Output the [x, y] coordinate of the center of the cell containing the given text.  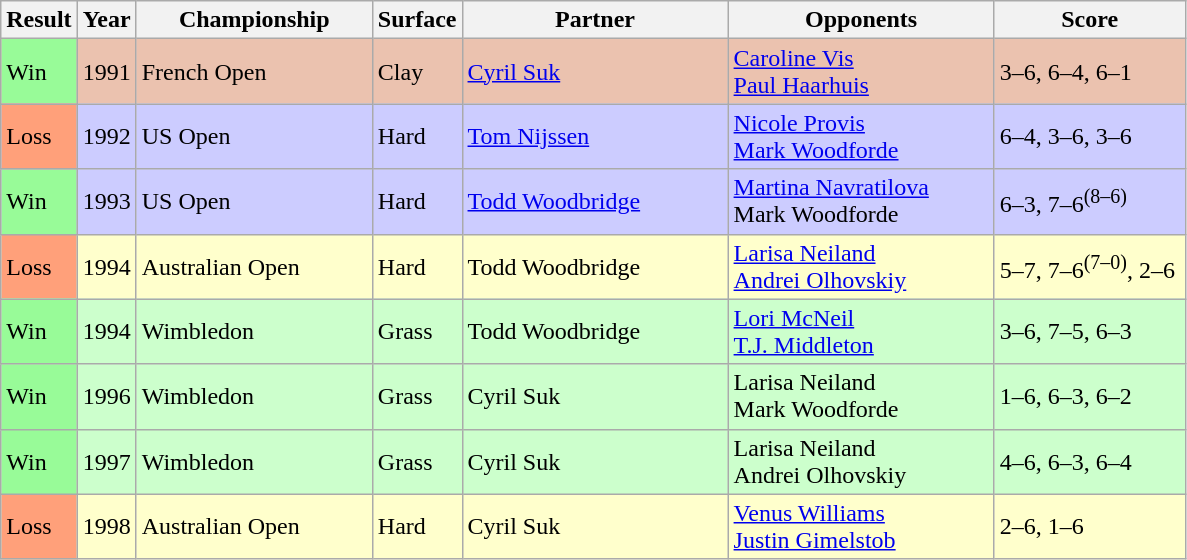
Score [1090, 20]
Martina Navratilova Mark Woodforde [861, 202]
4–6, 6–3, 6–4 [1090, 462]
Lori McNeil T.J. Middleton [861, 332]
1997 [106, 462]
5–7, 7–6(7–0), 2–6 [1090, 266]
Partner [595, 20]
French Open [254, 72]
6–3, 7–6(8–6) [1090, 202]
Larisa Neiland Mark Woodforde [861, 396]
Tom Nijssen [595, 136]
6–4, 3–6, 3–6 [1090, 136]
Clay [417, 72]
Opponents [861, 20]
1993 [106, 202]
Venus Williams Justin Gimelstob [861, 526]
1996 [106, 396]
1998 [106, 526]
1991 [106, 72]
1–6, 6–3, 6–2 [1090, 396]
Nicole Provis Mark Woodforde [861, 136]
Surface [417, 20]
Caroline Vis Paul Haarhuis [861, 72]
Championship [254, 20]
1992 [106, 136]
3–6, 6–4, 6–1 [1090, 72]
Year [106, 20]
Result [39, 20]
2–6, 1–6 [1090, 526]
3–6, 7–5, 6–3 [1090, 332]
